Return (x, y) of the center of cell containing provided text 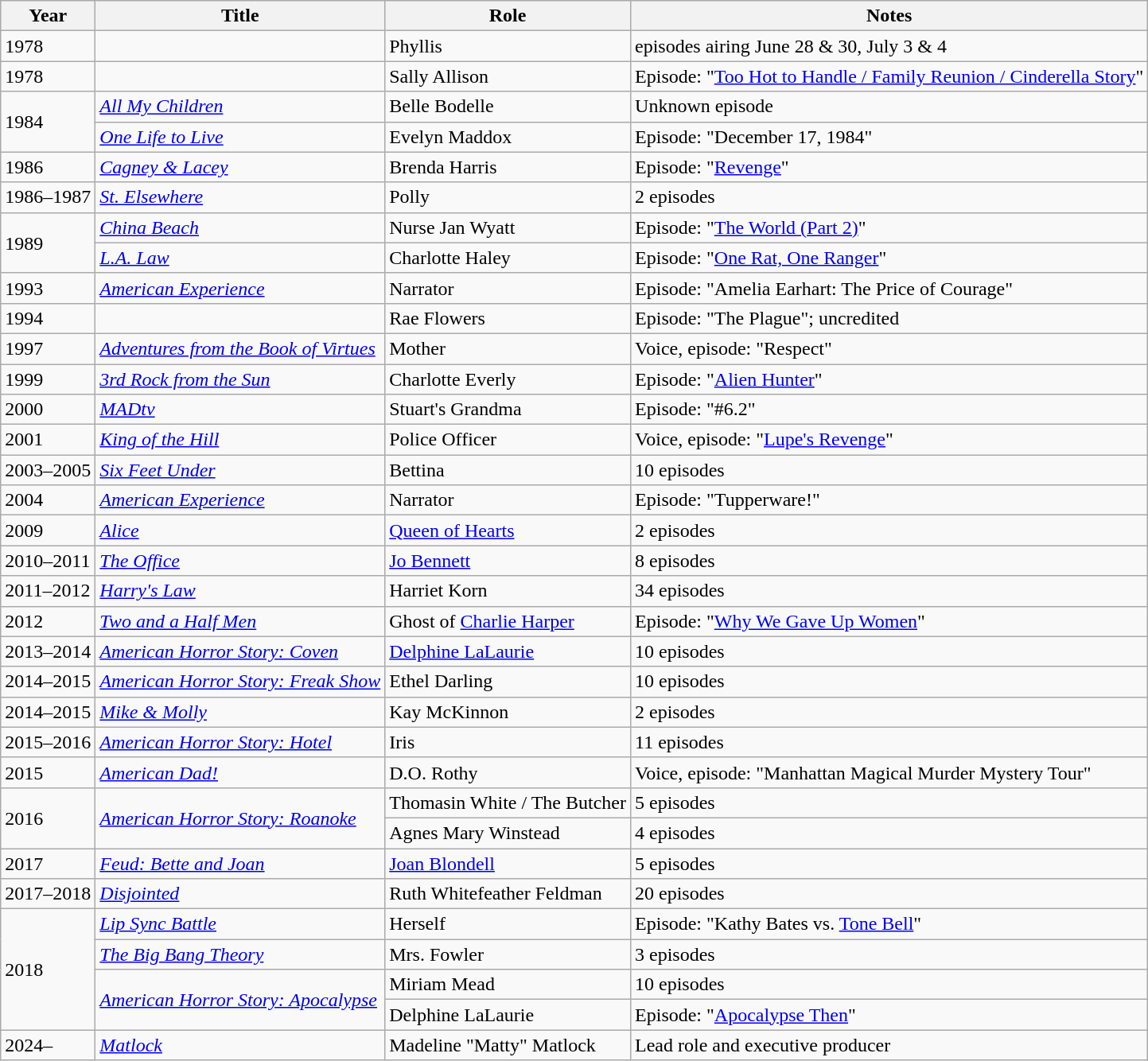
Police Officer (508, 440)
2010–2011 (48, 561)
2017–2018 (48, 894)
China Beach (240, 227)
2004 (48, 500)
Polly (508, 197)
1984 (48, 122)
Notes (889, 16)
Episode: "One Rat, One Ranger" (889, 258)
Ghost of Charlie Harper (508, 621)
Two and a Half Men (240, 621)
Episode: "The Plague"; uncredited (889, 318)
Iris (508, 742)
Rae Flowers (508, 318)
American Horror Story: Hotel (240, 742)
1993 (48, 288)
20 episodes (889, 894)
American Dad! (240, 772)
American Horror Story: Roanoke (240, 818)
Joan Blondell (508, 863)
2016 (48, 818)
34 episodes (889, 591)
Mother (508, 348)
3rd Rock from the Sun (240, 379)
Episode: "Revenge" (889, 167)
Agnes Mary Winstead (508, 833)
Voice, episode: "Manhattan Magical Murder Mystery Tour" (889, 772)
Voice, episode: "Lupe's Revenge" (889, 440)
Ruth Whitefeather Feldman (508, 894)
2000 (48, 410)
8 episodes (889, 561)
1997 (48, 348)
1986 (48, 167)
Feud: Bette and Joan (240, 863)
MADtv (240, 410)
Episode: "Too Hot to Handle / Family Reunion / Cinderella Story" (889, 76)
Sally Allison (508, 76)
Nurse Jan Wyatt (508, 227)
Episode: "#6.2" (889, 410)
2001 (48, 440)
Title (240, 16)
2009 (48, 530)
Episode: "Why We Gave Up Women" (889, 621)
Thomasin White / The Butcher (508, 803)
Evelyn Maddox (508, 137)
1999 (48, 379)
Miriam Mead (508, 985)
episodes airing June 28 & 30, July 3 & 4 (889, 46)
Disjointed (240, 894)
Brenda Harris (508, 167)
2015–2016 (48, 742)
Matlock (240, 1045)
Unknown episode (889, 107)
One Life to Live (240, 137)
Ethel Darling (508, 682)
4 episodes (889, 833)
Alice (240, 530)
Belle Bodelle (508, 107)
Charlotte Haley (508, 258)
Year (48, 16)
The Big Bang Theory (240, 954)
2011–2012 (48, 591)
2013–2014 (48, 651)
Adventures from the Book of Virtues (240, 348)
Episode: "Amelia Earhart: The Price of Courage" (889, 288)
11 episodes (889, 742)
1989 (48, 243)
Harry's Law (240, 591)
Episode: "Kathy Bates vs. Tone Bell" (889, 924)
Jo Bennett (508, 561)
Stuart's Grandma (508, 410)
Episode: "Tupperware!" (889, 500)
Herself (508, 924)
1994 (48, 318)
2024– (48, 1045)
Voice, episode: "Respect" (889, 348)
Six Feet Under (240, 470)
Episode: "December 17, 1984" (889, 137)
2017 (48, 863)
2003–2005 (48, 470)
2012 (48, 621)
2018 (48, 970)
American Horror Story: Apocalypse (240, 1000)
Mrs. Fowler (508, 954)
Phyllis (508, 46)
American Horror Story: Coven (240, 651)
3 episodes (889, 954)
D.O. Rothy (508, 772)
Episode: "Apocalypse Then" (889, 1015)
Kay McKinnon (508, 712)
The Office (240, 561)
American Horror Story: Freak Show (240, 682)
Mike & Molly (240, 712)
Queen of Hearts (508, 530)
Lead role and executive producer (889, 1045)
St. Elsewhere (240, 197)
All My Children (240, 107)
Harriet Korn (508, 591)
King of the Hill (240, 440)
Bettina (508, 470)
1986–1987 (48, 197)
Role (508, 16)
Episode: "The World (Part 2)" (889, 227)
Episode: "Alien Hunter" (889, 379)
2015 (48, 772)
Lip Sync Battle (240, 924)
Cagney & Lacey (240, 167)
Charlotte Everly (508, 379)
L.A. Law (240, 258)
Madeline "Matty" Matlock (508, 1045)
